Determine the [x, y] coordinate at the center of the cell enclosing the given text.  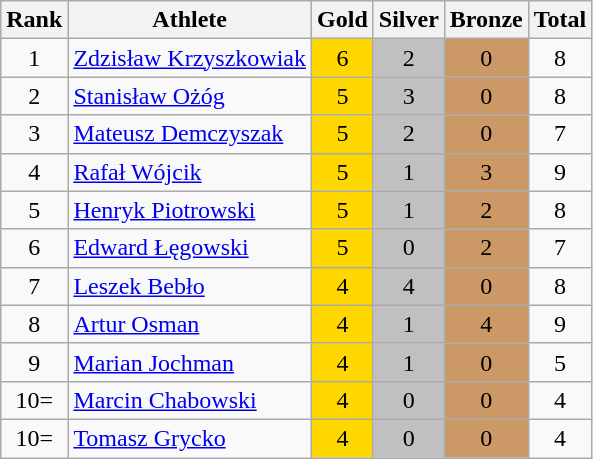
Mateusz Demczyszak [190, 134]
Zdzisław Krzyszkowiak [190, 58]
Leszek Bebło [190, 286]
Athlete [190, 20]
Rafał Wójcik [190, 172]
Total [560, 20]
Gold [343, 20]
Rank [34, 20]
Artur Osman [190, 324]
Stanisław Ożóg [190, 96]
Silver [408, 20]
Tomasz Grycko [190, 438]
Edward Łęgowski [190, 248]
Marian Jochman [190, 362]
Henryk Piotrowski [190, 210]
Bronze [486, 20]
Marcin Chabowski [190, 400]
